Identify which cell holds the provided text, then report its [X, Y] central coordinate. 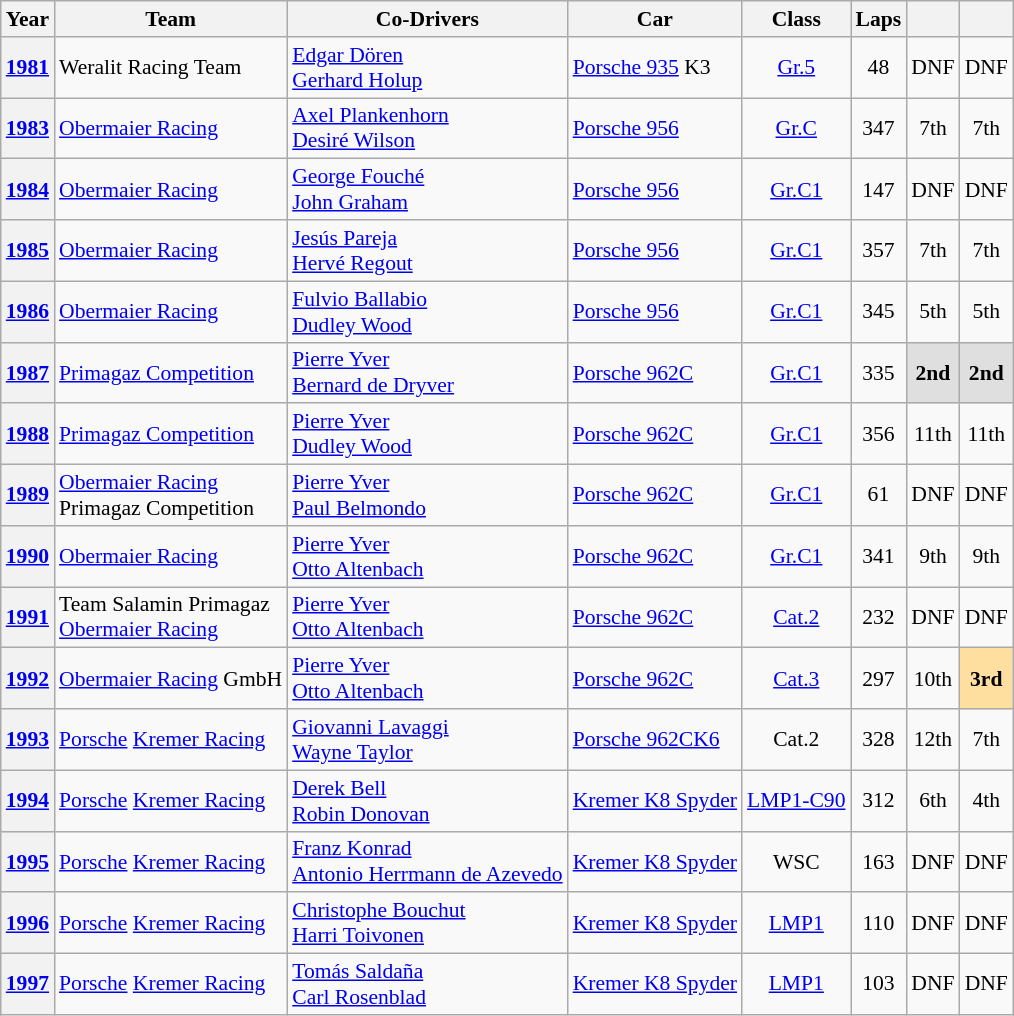
3rd [986, 678]
Laps [879, 19]
1984 [28, 190]
1986 [28, 312]
1981 [28, 68]
347 [879, 128]
356 [879, 434]
WSC [796, 862]
110 [879, 924]
Christophe Bouchut Harri Toivonen [427, 924]
Obermaier Racing Primagaz Competition [170, 496]
Gr.C [796, 128]
1990 [28, 556]
1985 [28, 250]
Obermaier Racing GmbH [170, 678]
48 [879, 68]
Class [796, 19]
Franz Konrad Antonio Herrmann de Azevedo [427, 862]
1992 [28, 678]
George Fouché John Graham [427, 190]
Pierre Yver Paul Belmondo [427, 496]
328 [879, 740]
232 [879, 618]
1993 [28, 740]
Team Salamin Primagaz Obermaier Racing [170, 618]
1995 [28, 862]
1997 [28, 984]
Tomás Saldaña Carl Rosenblad [427, 984]
1983 [28, 128]
LMP1-C90 [796, 800]
Porsche 962CK6 [655, 740]
10th [932, 678]
Gr.5 [796, 68]
6th [932, 800]
12th [932, 740]
Porsche 935 K3 [655, 68]
Jesús Pareja Hervé Regout [427, 250]
Edgar Dören Gerhard Holup [427, 68]
312 [879, 800]
103 [879, 984]
Pierre Yver Dudley Wood [427, 434]
Co-Drivers [427, 19]
61 [879, 496]
335 [879, 372]
Fulvio Ballabio Dudley Wood [427, 312]
Cat.3 [796, 678]
1996 [28, 924]
1987 [28, 372]
357 [879, 250]
Team [170, 19]
1994 [28, 800]
297 [879, 678]
1988 [28, 434]
147 [879, 190]
345 [879, 312]
Derek Bell Robin Donovan [427, 800]
4th [986, 800]
163 [879, 862]
Axel Plankenhorn Desiré Wilson [427, 128]
1991 [28, 618]
1989 [28, 496]
Giovanni Lavaggi Wayne Taylor [427, 740]
Weralit Racing Team [170, 68]
Car [655, 19]
Pierre Yver Bernard de Dryver [427, 372]
341 [879, 556]
Year [28, 19]
